Scan for the cell matching the given text and deliver its [x, y] coordinate at center. 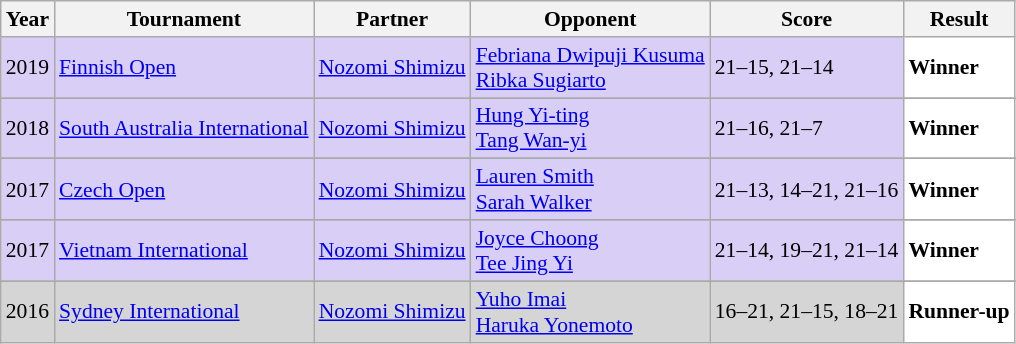
21–13, 14–21, 21–16 [807, 190]
2018 [28, 128]
Partner [392, 19]
Result [958, 19]
Joyce Choong Tee Jing Yi [590, 250]
Febriana Dwipuji Kusuma Ribka Sugiarto [590, 68]
21–15, 21–14 [807, 68]
South Australia International [184, 128]
21–14, 19–21, 21–14 [807, 250]
16–21, 21–15, 18–21 [807, 312]
Year [28, 19]
2019 [28, 68]
Opponent [590, 19]
Sydney International [184, 312]
Lauren Smith Sarah Walker [590, 190]
Score [807, 19]
Runner-up [958, 312]
Tournament [184, 19]
Czech Open [184, 190]
21–16, 21–7 [807, 128]
Hung Yi-ting Tang Wan-yi [590, 128]
2016 [28, 312]
Finnish Open [184, 68]
Vietnam International [184, 250]
Yuho Imai Haruka Yonemoto [590, 312]
